Find where the given text appears and provide that cell's center as [X, Y] coordinate. 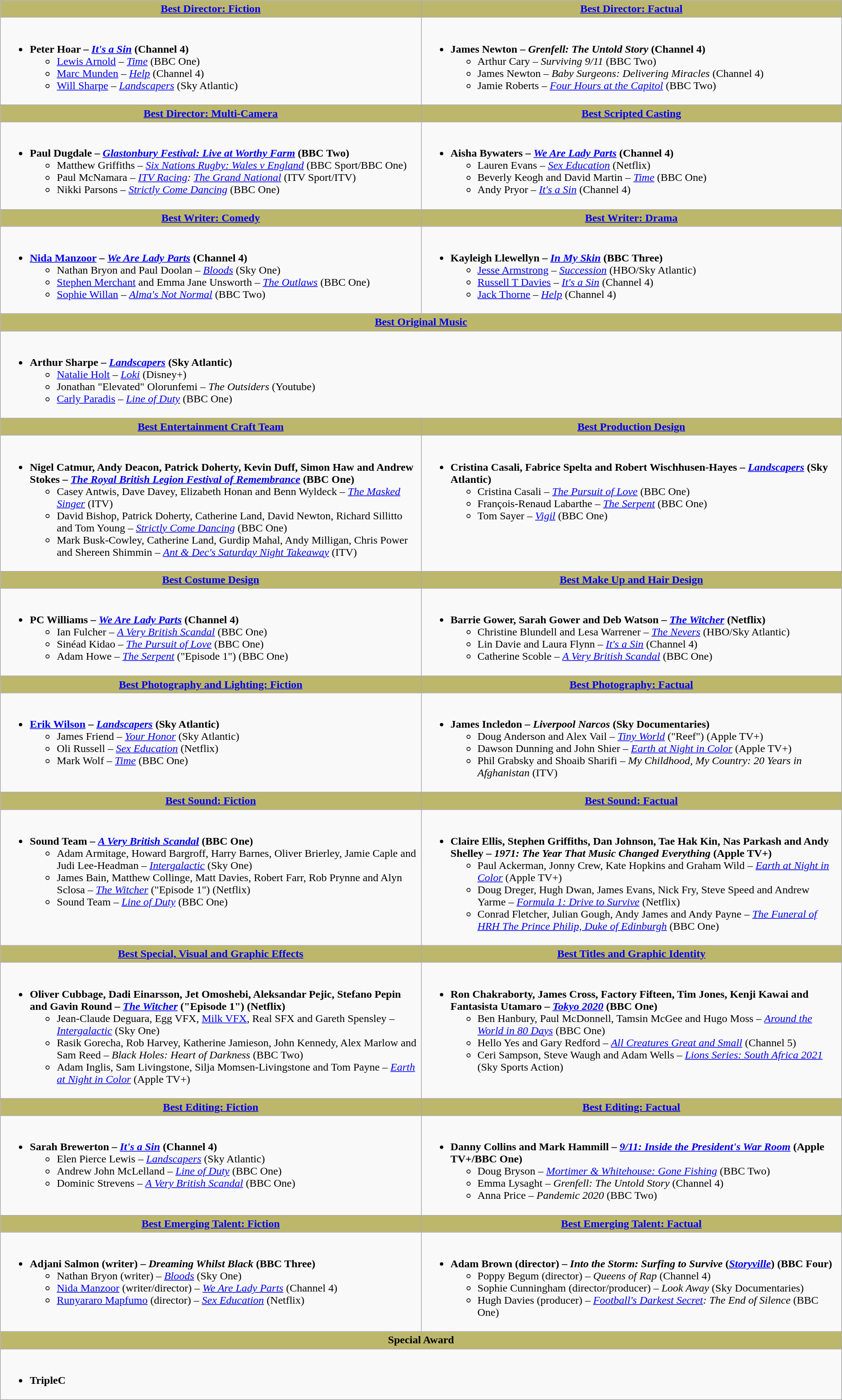
Best Original Music [421, 322]
Best Director: Factual [631, 9]
Best Photography: Factual [631, 684]
Special Award [421, 1340]
Best Titles and Graphic Identity [631, 954]
Best Scripted Casting [631, 113]
Best Director: Fiction [210, 9]
Best Writer: Drama [631, 218]
Best Special, Visual and Graphic Effects [210, 954]
Peter Hoar – It's a Sin (Channel 4)Lewis Arnold – Time (BBC One)Marc Munden – Help (Channel 4)Will Sharpe – Landscapers (Sky Atlantic) [210, 61]
Best Sound: Fiction [210, 801]
Best Emerging Talent: Factual [631, 1224]
Best Writer: Comedy [210, 218]
Best Emerging Talent: Fiction [210, 1224]
Erik Wilson – Landscapers (Sky Atlantic)James Friend – Your Honor (Sky Atlantic)Oli Russell – Sex Education (Netflix)Mark Wolf – Time (BBC One) [210, 743]
TripleC [421, 1374]
Best Sound: Factual [631, 801]
Best Make Up and Hair Design [631, 580]
Best Director: Multi-Camera [210, 113]
Best Editing: Factual [631, 1107]
Best Photography and Lighting: Fiction [210, 684]
Best Editing: Fiction [210, 1107]
Best Production Design [631, 427]
Best Entertainment Craft Team [210, 427]
Best Costume Design [210, 580]
